Identify which cell holds the provided text, then report its (X, Y) central coordinate. 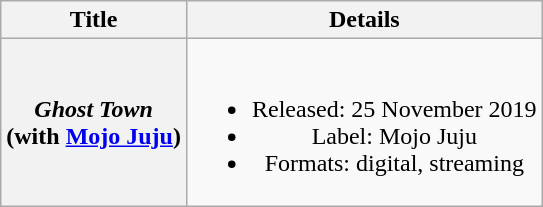
Title (94, 20)
Ghost Town (with Mojo Juju) (94, 122)
Details (364, 20)
Released: 25 November 2019Label: Mojo JujuFormats: digital, streaming (364, 122)
